For the text-containing cell, return its midpoint in (x, y) coordinate format. 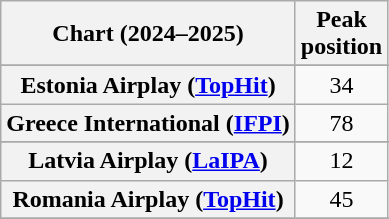
Chart (2024–2025) (148, 34)
Greece International (IFPI) (148, 123)
Latvia Airplay (LaIPA) (148, 161)
Estonia Airplay (TopHit) (148, 85)
12 (341, 161)
45 (341, 199)
78 (341, 123)
Romania Airplay (TopHit) (148, 199)
Peakposition (341, 34)
34 (341, 85)
